Search for the cell housing the specified text and yield its (x, y) center coordinate. 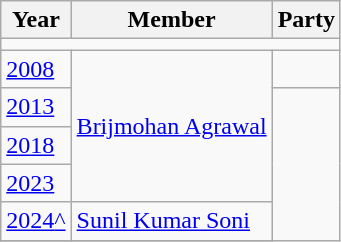
Brijmohan Agrawal (172, 126)
2018 (36, 145)
Member (172, 20)
2023 (36, 183)
2024^ (36, 221)
2008 (36, 69)
2013 (36, 107)
Party (306, 20)
Year (36, 20)
Sunil Kumar Soni (172, 221)
